Locate the cell with the specified text and output its [X, Y] center coordinate. 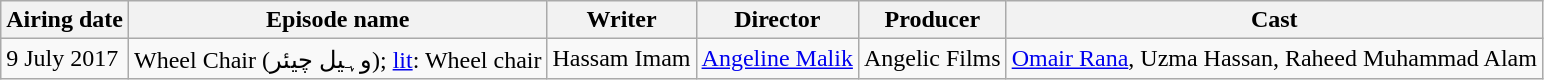
Airing date [65, 20]
Omair Rana, Uzma Hassan, Raheed Muhammad Alam [1274, 59]
Episode name [338, 20]
Cast [1274, 20]
Angelic Films [932, 59]
Producer [932, 20]
9 July 2017 [65, 59]
Wheel Chair (وہیل چیئر); lit: Wheel chair [338, 59]
Writer [622, 20]
Angeline Malik [777, 59]
Hassam Imam [622, 59]
Director [777, 20]
